Output the [x, y] coordinate of the center of the cell containing the given text.  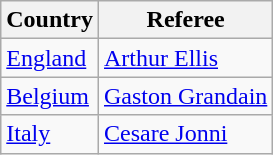
Cesare Jonni [185, 134]
Referee [185, 20]
Arthur Ellis [185, 58]
Belgium [50, 96]
England [50, 58]
Italy [50, 134]
Gaston Grandain [185, 96]
Country [50, 20]
